Identify which cell holds the provided text, then report its (X, Y) central coordinate. 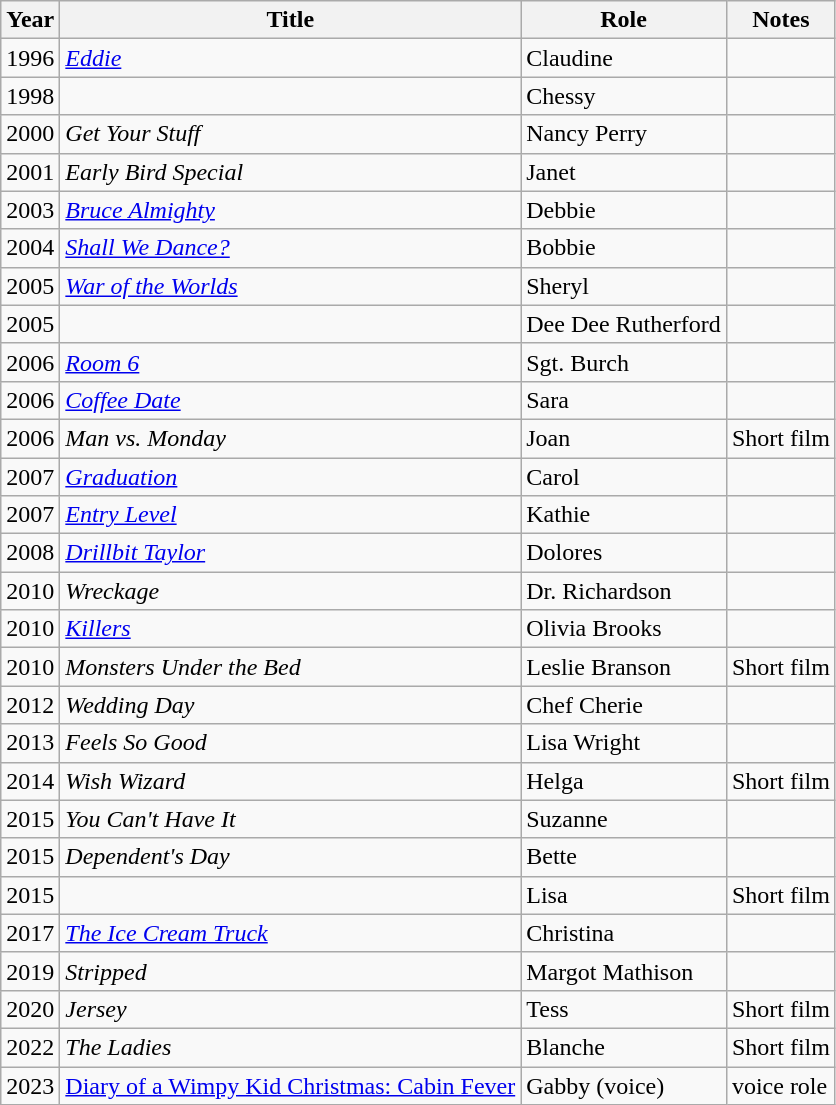
Dolores (624, 553)
Role (624, 20)
Christina (624, 933)
2012 (30, 705)
2001 (30, 172)
Dr. Richardson (624, 591)
Wish Wizard (290, 781)
Wedding Day (290, 705)
War of the Worlds (290, 286)
Wreckage (290, 591)
2008 (30, 553)
2003 (30, 210)
Kathie (624, 515)
Janet (624, 172)
Lisa (624, 895)
Bobbie (624, 248)
You Can't Have It (290, 819)
Early Bird Special (290, 172)
Dependent's Day (290, 857)
Title (290, 20)
Eddie (290, 58)
Bette (624, 857)
Tess (624, 1009)
Margot Mathison (624, 971)
Sgt. Burch (624, 362)
Olivia Brooks (624, 629)
Room 6 (290, 362)
1998 (30, 96)
Sara (624, 400)
Diary of a Wimpy Kid Christmas: Cabin Fever (290, 1085)
2019 (30, 971)
Nancy Perry (624, 134)
Dee Dee Rutherford (624, 324)
Year (30, 20)
Lisa Wright (624, 743)
The Ice Cream Truck (290, 933)
2023 (30, 1085)
Graduation (290, 477)
Monsters Under the Bed (290, 667)
Chessy (624, 96)
Coffee Date (290, 400)
Feels So Good (290, 743)
Gabby (voice) (624, 1085)
2014 (30, 781)
Get Your Stuff (290, 134)
Jersey (290, 1009)
Stripped (290, 971)
1996 (30, 58)
2022 (30, 1047)
2000 (30, 134)
Helga (624, 781)
Carol (624, 477)
The Ladies (290, 1047)
Leslie Branson (624, 667)
2013 (30, 743)
Drillbit Taylor (290, 553)
Man vs. Monday (290, 438)
Joan (624, 438)
2004 (30, 248)
Sheryl (624, 286)
Debbie (624, 210)
Claudine (624, 58)
voice role (780, 1085)
Killers (290, 629)
Shall We Dance? (290, 248)
Suzanne (624, 819)
2017 (30, 933)
Entry Level (290, 515)
Chef Cherie (624, 705)
Bruce Almighty (290, 210)
Blanche (624, 1047)
2020 (30, 1009)
Notes (780, 20)
